Return (x, y) of the center of cell containing provided text 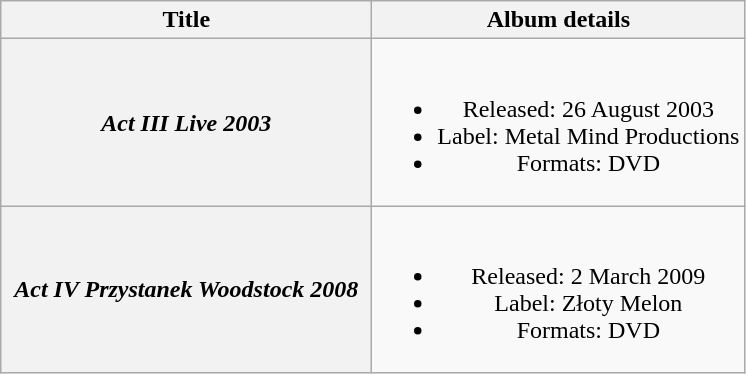
Album details (558, 20)
Released: 2 March 2009Label: Złoty MelonFormats: DVD (558, 290)
Act III Live 2003 (186, 122)
Released: 26 August 2003Label: Metal Mind ProductionsFormats: DVD (558, 122)
Title (186, 20)
Act IV Przystanek Woodstock 2008 (186, 290)
